Provide the [x, y] coordinate of the cell's center where the given text is located.  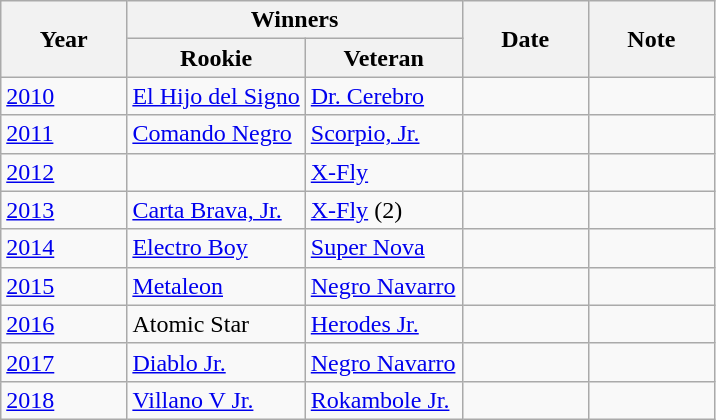
Winners [294, 20]
Electro Boy [216, 248]
2013 [64, 210]
Comando Negro [216, 134]
Atomic Star [216, 324]
X-Fly (2) [384, 210]
Dr. Cerebro [384, 96]
2012 [64, 172]
Rokambole Jr. [384, 400]
Herodes Jr. [384, 324]
Date [525, 39]
Year [64, 39]
Metaleon [216, 286]
Diablo Jr. [216, 362]
2016 [64, 324]
El Hijo del Signo [216, 96]
Veteran [384, 58]
2014 [64, 248]
2010 [64, 96]
X-Fly [384, 172]
Villano V Jr. [216, 400]
Note [651, 39]
2017 [64, 362]
2015 [64, 286]
Super Nova [384, 248]
Rookie [216, 58]
Scorpio, Jr. [384, 134]
Carta Brava, Jr. [216, 210]
2011 [64, 134]
2018 [64, 400]
